Search for the cell housing the specified text and yield its (X, Y) center coordinate. 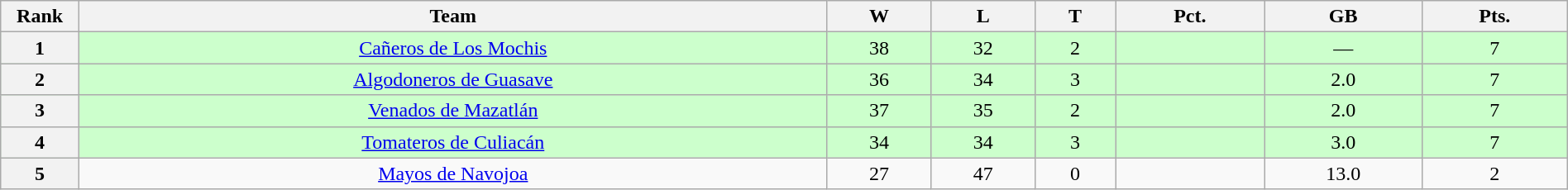
1 (40, 48)
T (1075, 17)
32 (983, 48)
4 (40, 142)
Cañeros de Los Mochis (453, 48)
3.0 (1343, 142)
5 (40, 173)
— (1343, 48)
Team (453, 17)
Algodoneros de Guasave (453, 79)
Mayos de Navojoa (453, 173)
GB (1343, 17)
Pct. (1191, 17)
38 (879, 48)
36 (879, 79)
47 (983, 173)
L (983, 17)
Rank (40, 17)
27 (879, 173)
37 (879, 111)
Pts. (1494, 17)
W (879, 17)
0 (1075, 173)
Venados de Mazatlán (453, 111)
35 (983, 111)
Tomateros de Culiacán (453, 142)
13.0 (1343, 173)
